From the cell containing the given text, extract its center point as (X, Y) coordinate. 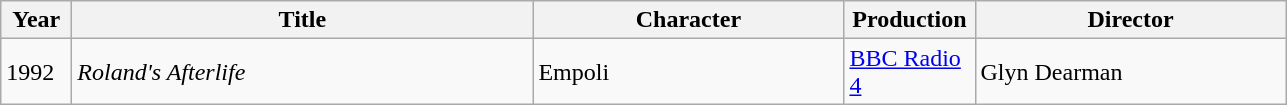
Roland's Afterlife (302, 72)
Character (688, 20)
Empoli (688, 72)
Title (302, 20)
Glyn Dearman (1130, 72)
1992 (36, 72)
Director (1130, 20)
BBC Radio 4 (910, 72)
Production (910, 20)
Year (36, 20)
